Capture the cell that displays the provided text and extract its (X, Y) central coordinate. 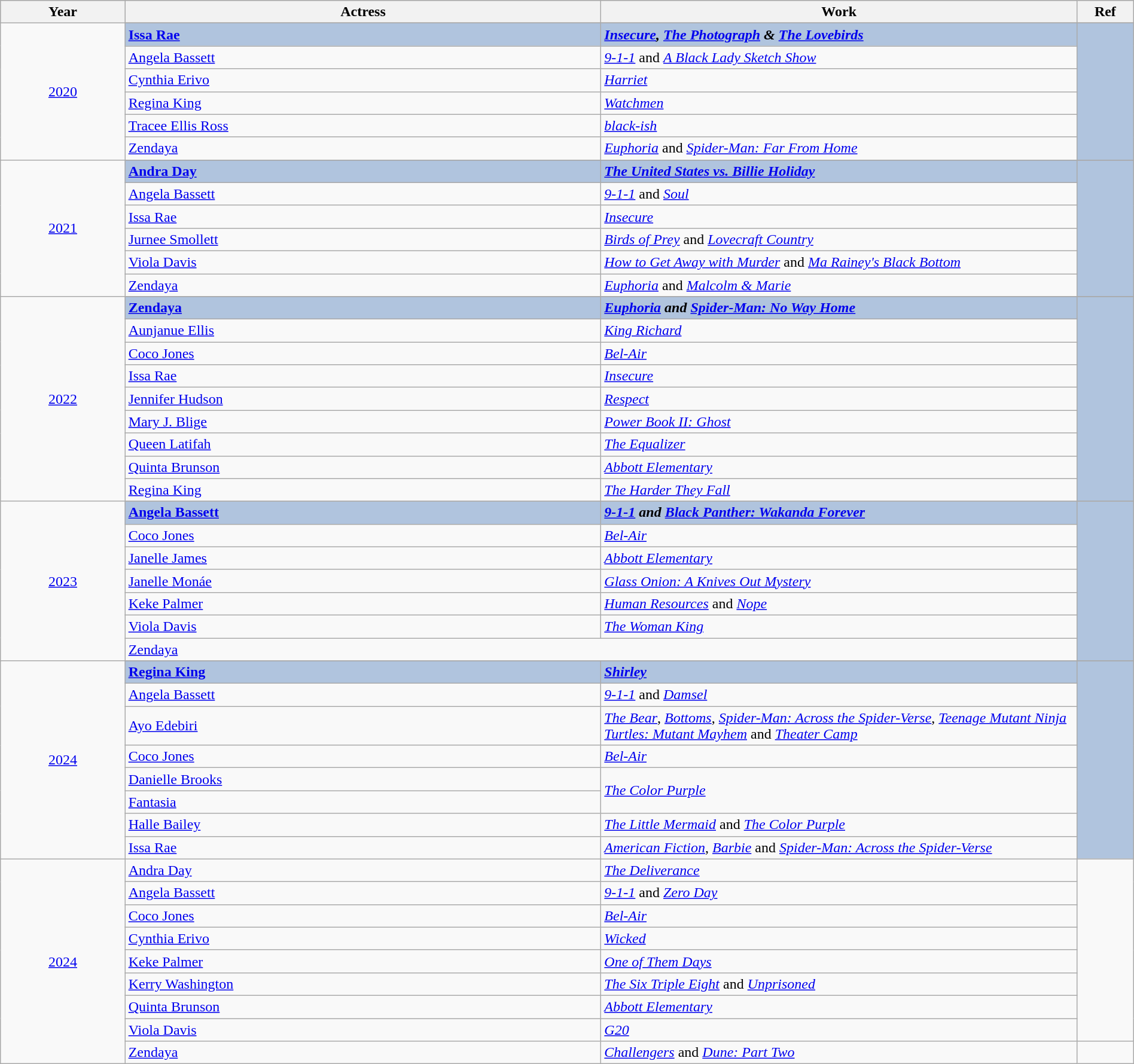
Jurnee Smollett (363, 239)
9-1-1 and Black Panther: Wakanda Forever (839, 513)
The Color Purple (839, 791)
Glass Onion: A Knives Out Mystery (839, 581)
The United States vs. Billie Holiday (839, 171)
9-1-1 and Damsel (839, 695)
Janelle Monáe (363, 581)
Ref (1105, 12)
Jennifer Hudson (363, 399)
Respect (839, 399)
Harriet (839, 80)
Queen Latifah (363, 444)
The Six Triple Eight and Unprisoned (839, 984)
Challengers and Dune: Part Two (839, 1053)
American Fiction, Barbie and Spider-Man: Across the Spider-Verse (839, 847)
Ayo Edebiri (363, 726)
Fantasia (363, 802)
Wicked (839, 938)
Shirley (839, 672)
2022 (63, 400)
Year (63, 12)
One of Them Days (839, 961)
2023 (63, 581)
Watchmen (839, 103)
Actress (363, 12)
G20 (839, 1029)
Janelle James (363, 558)
black-ish (839, 126)
The Bear, Bottoms, Spider-Man: Across the Spider-Verse, Teenage Mutant Ninja Turtles: Mutant Mayhem and Theater Camp (839, 726)
Euphoria and Spider-Man: Far From Home (839, 148)
9-1-1 and Zero Day (839, 893)
Aunjanue Ellis (363, 331)
Mary J. Blige (363, 422)
Danielle Brooks (363, 779)
The Little Mermaid and The Color Purple (839, 825)
2021 (63, 228)
Work (839, 12)
Power Book II: Ghost (839, 422)
The Deliverance (839, 870)
Kerry Washington (363, 984)
The Equalizer (839, 444)
The Harder They Fall (839, 490)
The Woman King (839, 626)
How to Get Away with Murder and Ma Rainey's Black Bottom (839, 262)
King Richard (839, 331)
Insecure, The Photograph & The Lovebirds (839, 35)
2020 (63, 92)
Euphoria and Malcolm & Marie (839, 285)
Halle Bailey (363, 825)
Birds of Prey and Lovecraft Country (839, 239)
Tracee Ellis Ross (363, 126)
Human Resources and Nope (839, 603)
9-1-1 and Soul (839, 194)
9-1-1 and A Black Lady Sketch Show (839, 57)
Euphoria and Spider-Man: No Way Home (839, 308)
